Detect which cell encompasses the target text, then output its [x, y] center coordinate. 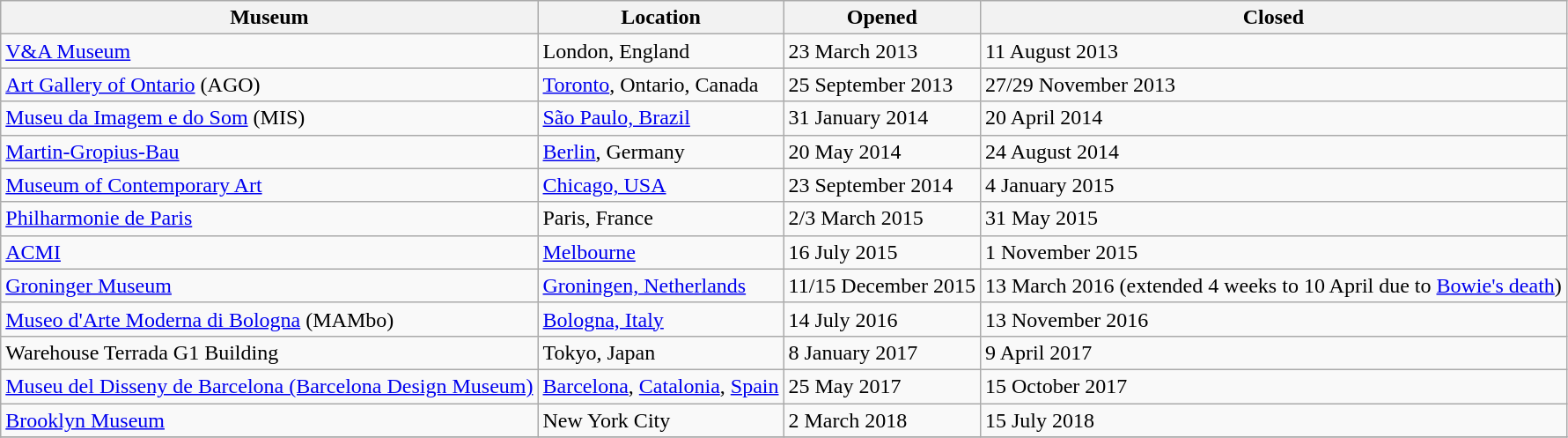
Museu del Disseny de Barcelona (Barcelona Design Museum) [269, 386]
Location [660, 18]
11 August 2013 [1273, 51]
Chicago, USA [660, 185]
15 July 2018 [1273, 420]
25 May 2017 [882, 386]
Groninger Museum [269, 286]
31 January 2014 [882, 118]
20 April 2014 [1273, 118]
Tokyo, Japan [660, 353]
Paris, France [660, 219]
Brooklyn Museum [269, 420]
4 January 2015 [1273, 185]
Museum [269, 18]
Martin-Gropius-Bau [269, 152]
13 March 2016 (extended 4 weeks to 10 April due to Bowie's death) [1273, 286]
Melbourne [660, 252]
14 July 2016 [882, 319]
Museu da Imagem e do Som (MIS) [269, 118]
24 August 2014 [1273, 152]
Museo d'Arte Moderna di Bologna (MAMbo) [269, 319]
8 January 2017 [882, 353]
Toronto, Ontario, Canada [660, 85]
Groningen, Netherlands [660, 286]
Art Gallery of Ontario (AGO) [269, 85]
15 October 2017 [1273, 386]
São Paulo, Brazil [660, 118]
25 September 2013 [882, 85]
Barcelona, Catalonia, Spain [660, 386]
23 March 2013 [882, 51]
V&A Museum [269, 51]
Bologna, Italy [660, 319]
20 May 2014 [882, 152]
Warehouse Terrada G1 Building [269, 353]
13 November 2016 [1273, 319]
Opened [882, 18]
2 March 2018 [882, 420]
Closed [1273, 18]
9 April 2017 [1273, 353]
Berlin, Germany [660, 152]
16 July 2015 [882, 252]
1 November 2015 [1273, 252]
31 May 2015 [1273, 219]
New York City [660, 420]
Museum of Contemporary Art [269, 185]
27/29 November 2013 [1273, 85]
11/15 December 2015 [882, 286]
ACMI [269, 252]
Philharmonie de Paris [269, 219]
London, England [660, 51]
2/3 March 2015 [882, 219]
23 September 2014 [882, 185]
